Detect which cell encompasses the target text, then output its [x, y] center coordinate. 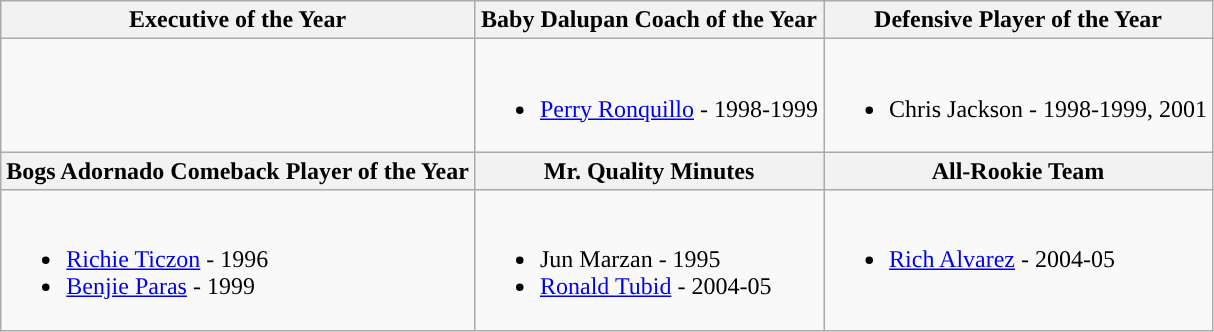
Jun Marzan - 1995Ronald Tubid - 2004-05 [648, 260]
Executive of the Year [238, 20]
Defensive Player of the Year [1018, 20]
Baby Dalupan Coach of the Year [648, 20]
Perry Ronquillo - 1998-1999 [648, 96]
Bogs Adornado Comeback Player of the Year [238, 171]
Rich Alvarez - 2004-05 [1018, 260]
Mr. Quality Minutes [648, 171]
Chris Jackson - 1998-1999, 2001 [1018, 96]
All-Rookie Team [1018, 171]
Richie Ticzon - 1996Benjie Paras - 1999 [238, 260]
